Find where the given text appears and provide that cell's center as [X, Y] coordinate. 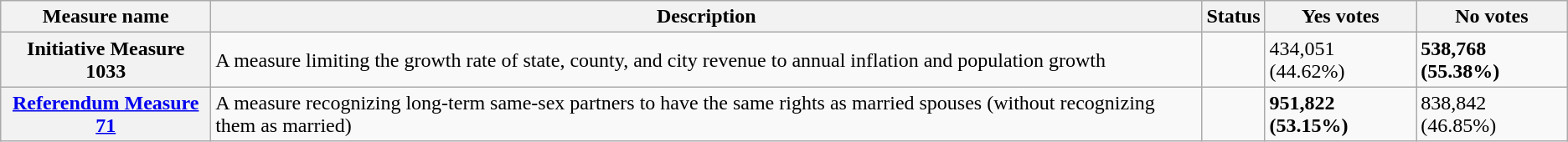
Yes votes [1340, 17]
No votes [1493, 17]
951,822 (53.15%) [1340, 114]
Status [1233, 17]
Measure name [106, 17]
Description [707, 17]
Referendum Measure 71 [106, 114]
Initiative Measure 1033 [106, 60]
538,768 (55.38%) [1493, 60]
A measure limiting the growth rate of state, county, and city revenue to annual inflation and population growth [707, 60]
A measure recognizing long-term same-sex partners to have the same rights as married spouses (without recognizing them as married) [707, 114]
838,842 (46.85%) [1493, 114]
434,051 (44.62%) [1340, 60]
